Extract the [X, Y] coordinate from the center of the cell holding the provided text.  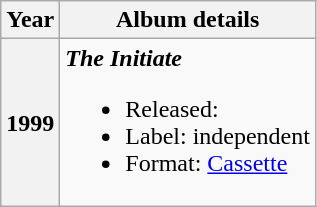
Album details [188, 20]
Year [30, 20]
1999 [30, 122]
The InitiateReleased: Label: independentFormat: Cassette [188, 122]
